Output the (x, y) coordinate of the center of the cell containing the given text.  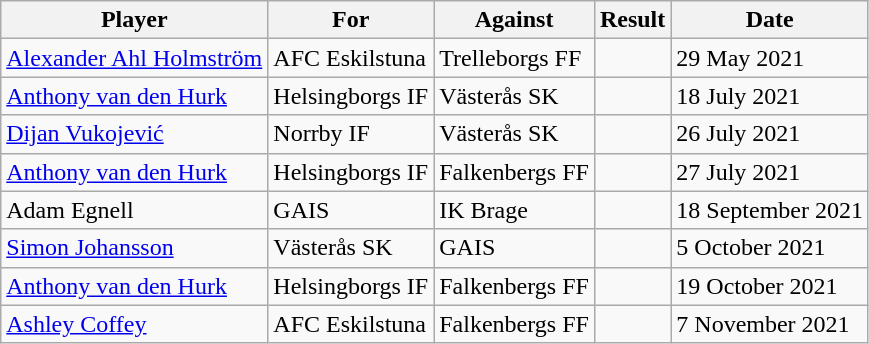
19 October 2021 (770, 286)
26 July 2021 (770, 134)
IK Brage (514, 210)
Date (770, 20)
27 July 2021 (770, 172)
7 November 2021 (770, 324)
Adam Egnell (134, 210)
5 October 2021 (770, 248)
18 September 2021 (770, 210)
Player (134, 20)
Trelleborgs FF (514, 58)
For (351, 20)
Dijan Vukojević (134, 134)
Alexander Ahl Holmström (134, 58)
Norrby IF (351, 134)
29 May 2021 (770, 58)
Result (632, 20)
Against (514, 20)
Simon Johansson (134, 248)
Ashley Coffey (134, 324)
18 July 2021 (770, 96)
